Output the [x, y] coordinate of the center of the cell containing the given text.  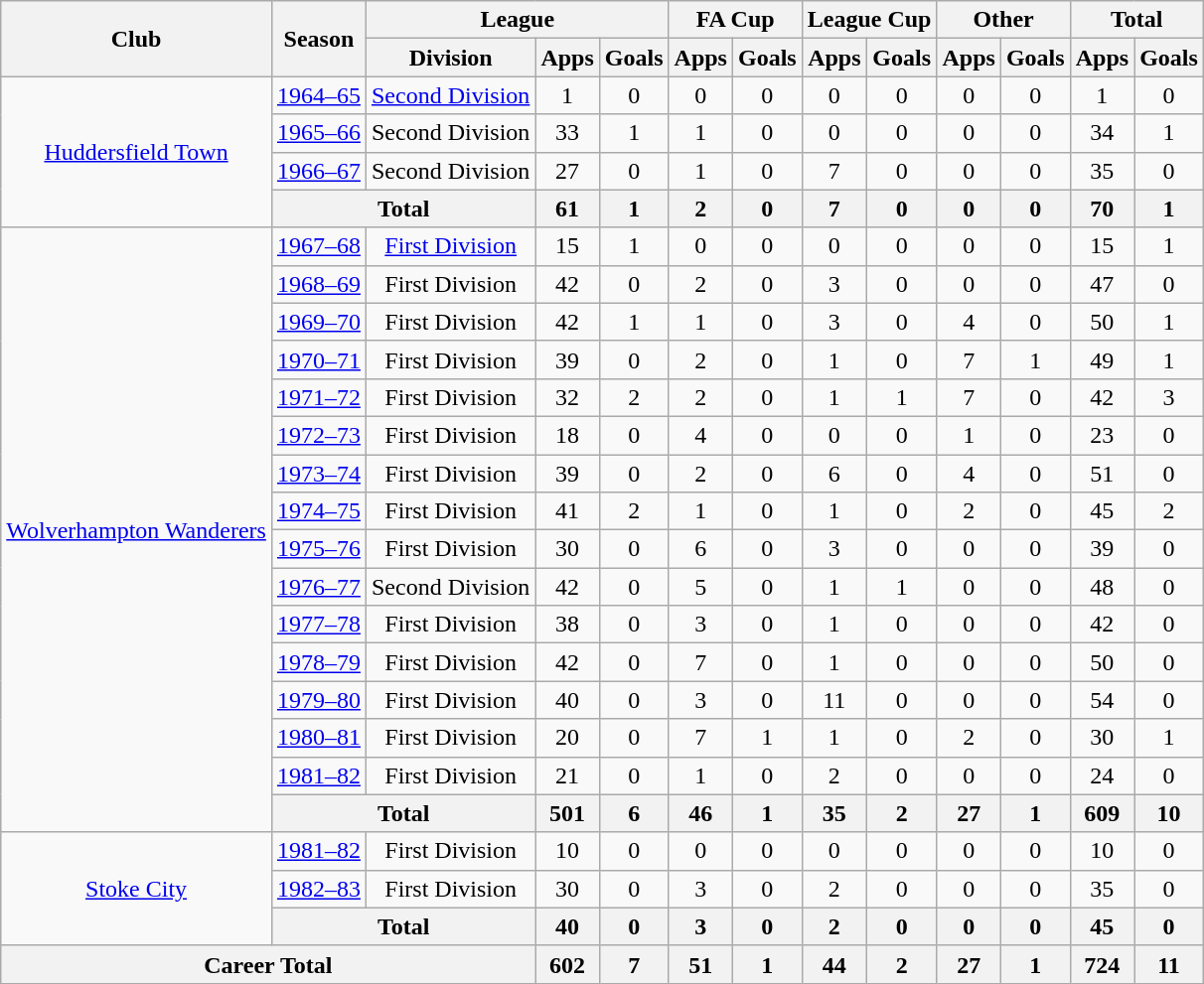
1973–74 [318, 474]
48 [1102, 587]
23 [1102, 435]
1967–68 [318, 246]
Wolverhampton Wanderers [137, 530]
34 [1102, 133]
Division [450, 58]
33 [567, 133]
1966–67 [318, 171]
1971–72 [318, 397]
70 [1102, 209]
Career Total [268, 964]
1982–83 [318, 889]
54 [1102, 700]
1969–70 [318, 322]
44 [834, 964]
Stoke City [137, 889]
24 [1102, 775]
1980–81 [318, 738]
1976–77 [318, 587]
18 [567, 435]
1968–69 [318, 284]
1970–71 [318, 359]
Season [318, 39]
1965–66 [318, 133]
32 [567, 397]
1975–76 [318, 549]
46 [700, 813]
38 [567, 625]
1977–78 [318, 625]
Huddersfield Town [137, 152]
Other [1003, 20]
602 [567, 964]
41 [567, 511]
5 [700, 587]
20 [567, 738]
1964–65 [318, 95]
724 [1102, 964]
1972–73 [318, 435]
501 [567, 813]
League [517, 20]
1979–80 [318, 700]
61 [567, 209]
Club [137, 39]
609 [1102, 813]
49 [1102, 359]
1974–75 [318, 511]
47 [1102, 284]
League Cup [869, 20]
1978–79 [318, 662]
21 [567, 775]
FA Cup [735, 20]
